For the text-containing cell, return its midpoint in (x, y) coordinate format. 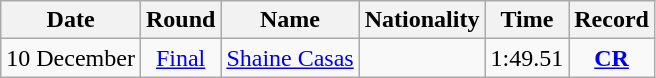
1:49.51 (527, 58)
CR (612, 58)
Shaine Casas (290, 58)
Time (527, 20)
10 December (71, 58)
Date (71, 20)
Round (180, 20)
Name (290, 20)
Nationality (422, 20)
Final (180, 58)
Record (612, 20)
